Search for the cell housing the specified text and yield its [X, Y] center coordinate. 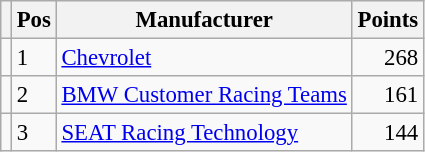
144 [388, 133]
2 [34, 95]
SEAT Racing Technology [204, 133]
Chevrolet [204, 58]
BMW Customer Racing Teams [204, 95]
268 [388, 58]
3 [34, 133]
1 [34, 58]
161 [388, 95]
Pos [34, 20]
Manufacturer [204, 20]
Points [388, 20]
